Scan for the cell matching the given text and deliver its [x, y] coordinate at center. 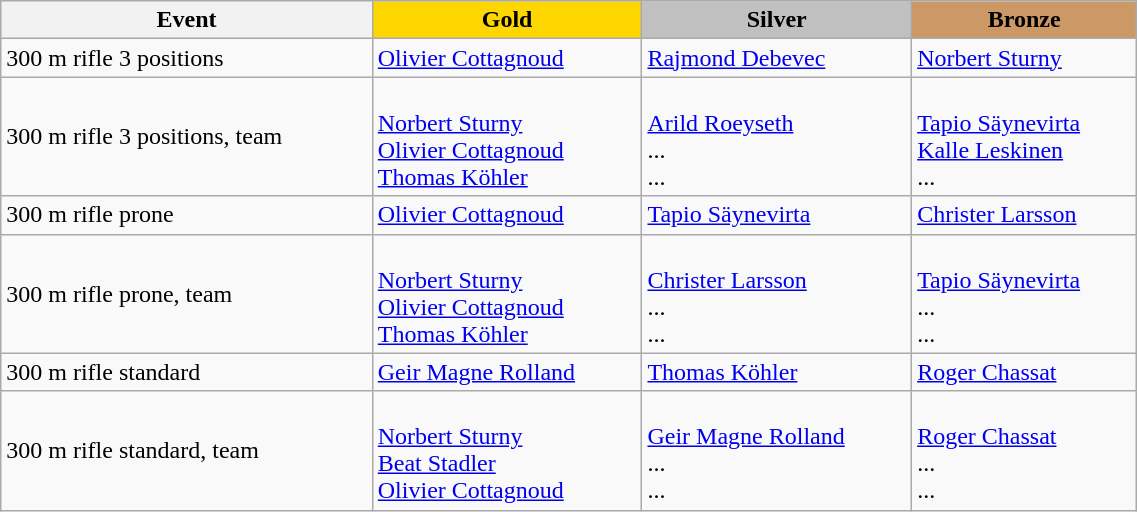
Thomas Köhler [777, 372]
300 m rifle prone, team [187, 294]
300 m rifle 3 positions [187, 58]
Roger Chassat...... [1024, 450]
Christer Larsson [1024, 215]
Roger Chassat [1024, 372]
Rajmond Debevec [777, 58]
Tapio Säynevirta [777, 215]
Geir Magne Rolland [507, 372]
300 m rifle standard [187, 372]
Geir Magne Rolland...... [777, 450]
Tapio SäynevirtaKalle Leskinen... [1024, 136]
Silver [777, 20]
Tapio Säynevirta...... [1024, 294]
Norbert Sturny [1024, 58]
Norbert SturnyBeat StadlerOlivier Cottagnoud [507, 450]
Christer Larsson...... [777, 294]
300 m rifle prone [187, 215]
Bronze [1024, 20]
Gold [507, 20]
300 m rifle 3 positions, team [187, 136]
Arild Roeyseth...... [777, 136]
300 m rifle standard, team [187, 450]
Event [187, 20]
